Identify which cell holds the provided text, then report its [X, Y] central coordinate. 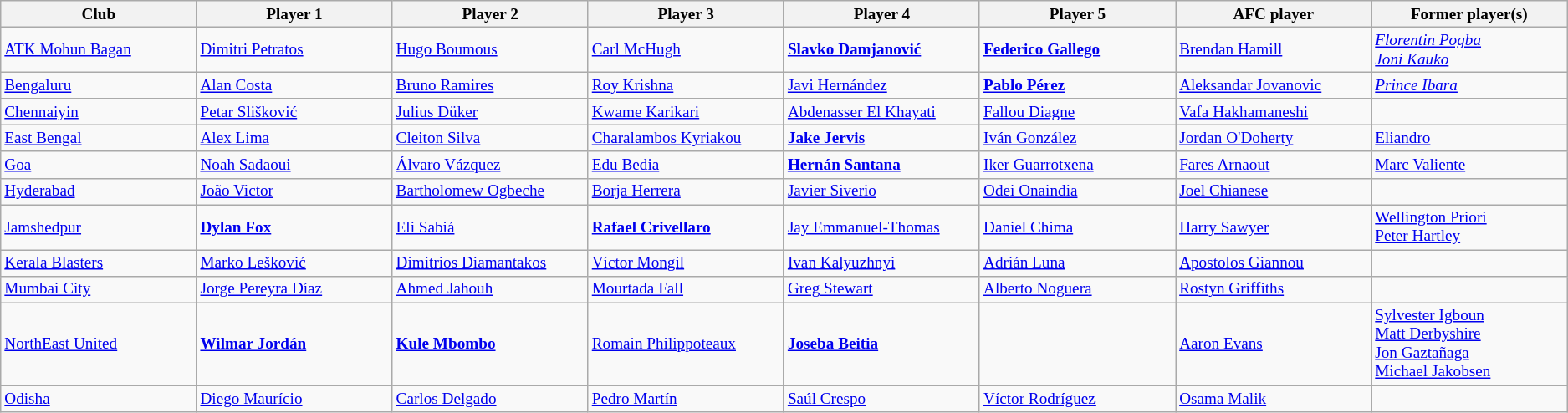
Greg Stewart [881, 289]
Eli Sabiá [490, 227]
Apostolos Giannou [1274, 263]
Adrián Luna [1077, 263]
Hugo Boumous [490, 49]
Odei Onaindia [1077, 191]
Daniel Chima [1077, 227]
Kwame Karikari [686, 112]
Víctor Mongil [686, 263]
Iker Guarrotxena [1077, 165]
Diego Maurício [294, 399]
Brendan Hamill [1274, 49]
Bartholomew Ogbeche [490, 191]
Player 5 [1077, 14]
Mumbai City [99, 289]
Eliandro [1469, 139]
Borja Herrera [686, 191]
Chennaiyin [99, 112]
Harry Sawyer [1274, 227]
Romain Philippoteaux [686, 344]
Slavko Damjanović [881, 49]
Wilmar Jordán [294, 344]
Player 2 [490, 14]
Jay Emmanuel-Thomas [881, 227]
Jamshedpur [99, 227]
Prince Ibara [1469, 85]
Edu Bedia [686, 165]
Former player(s) [1469, 14]
Cleiton Silva [490, 139]
Javi Hernández [881, 85]
Dylan Fox [294, 227]
Carlos Delgado [490, 399]
Wellington Priori Peter Hartley [1469, 227]
Iván González [1077, 139]
Osama Malik [1274, 399]
Hyderabad [99, 191]
Player 1 [294, 14]
Kule Mbombo [490, 344]
Pablo Pérez [1077, 85]
Fallou Diagne [1077, 112]
Player 4 [881, 14]
NorthEast United [99, 344]
Alan Costa [294, 85]
Goa [99, 165]
Charalambos Kyriakou [686, 139]
Ivan Kalyuzhnyi [881, 263]
Player 3 [686, 14]
Joel Chianese [1274, 191]
Marc Valiente [1469, 165]
Abdenasser El Khayati [881, 112]
Jake Jervis [881, 139]
Pedro Martín [686, 399]
Marko Lešković [294, 263]
Alberto Noguera [1077, 289]
Aaron Evans [1274, 344]
Odisha [99, 399]
Club [99, 14]
Saúl Crespo [881, 399]
Álvaro Vázquez [490, 165]
Jorge Pereyra Díaz [294, 289]
João Victor [294, 191]
Florentin Pogba Joni Kauko [1469, 49]
Joseba Beitia [881, 344]
Alex Lima [294, 139]
Noah Sadaoui [294, 165]
Carl McHugh [686, 49]
Vafa Hakhamaneshi [1274, 112]
Rafael Crivellaro [686, 227]
Javier Siverio [881, 191]
Kerala Blasters [99, 263]
Dimitrios Diamantakos [490, 263]
Víctor Rodríguez [1077, 399]
AFC player [1274, 14]
Mourtada Fall [686, 289]
Bruno Ramires [490, 85]
Aleksandar Jovanovic [1274, 85]
Rostyn Griffiths [1274, 289]
Fares Arnaout [1274, 165]
Dimitri Petratos [294, 49]
Petar Slišković [294, 112]
East Bengal [99, 139]
Julius Düker [490, 112]
Federico Gallego [1077, 49]
Ahmed Jahouh [490, 289]
Bengaluru [99, 85]
Roy Krishna [686, 85]
Jordan O'Doherty [1274, 139]
ATK Mohun Bagan [99, 49]
Sylvester Igboun Matt Derbyshire Jon Gaztañaga Michael Jakobsen [1469, 344]
Hernán Santana [881, 165]
